Detect which cell encompasses the target text, then output its (X, Y) center coordinate. 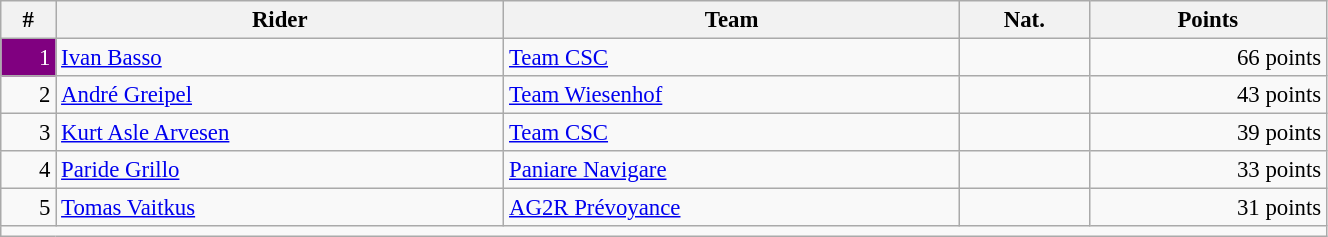
43 points (1208, 95)
Team (732, 20)
Rider (280, 20)
André Greipel (280, 95)
3 (28, 133)
2 (28, 95)
Paniare Navigare (732, 170)
Nat. (1025, 20)
39 points (1208, 133)
4 (28, 170)
Team Wiesenhof (732, 95)
66 points (1208, 58)
Paride Grillo (280, 170)
33 points (1208, 170)
Ivan Basso (280, 58)
Points (1208, 20)
31 points (1208, 208)
# (28, 20)
Kurt Asle Arvesen (280, 133)
AG2R Prévoyance (732, 208)
Tomas Vaitkus (280, 208)
1 (28, 58)
5 (28, 208)
